Extract the (x, y) coordinate from the center of the cell holding the provided text.  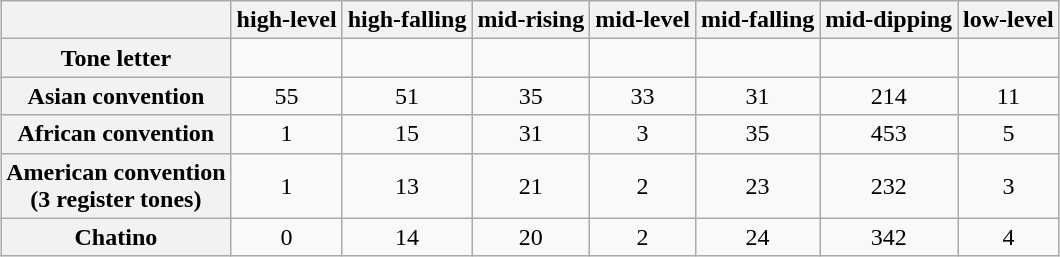
33 (643, 96)
African convention (116, 134)
453 (889, 134)
55 (286, 96)
11 (1009, 96)
13 (407, 186)
20 (531, 237)
15 (407, 134)
mid-rising (531, 20)
Asian convention (116, 96)
4 (1009, 237)
Tone letter (116, 58)
American convention (3 register tones) (116, 186)
5 (1009, 134)
342 (889, 237)
24 (757, 237)
Chatino (116, 237)
mid-dipping (889, 20)
214 (889, 96)
low-level (1009, 20)
high-falling (407, 20)
14 (407, 237)
232 (889, 186)
23 (757, 186)
0 (286, 237)
high-level (286, 20)
mid-level (643, 20)
21 (531, 186)
51 (407, 96)
mid-falling (757, 20)
